Scan for the cell matching the given text and deliver its [x, y] coordinate at center. 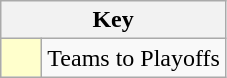
Teams to Playoffs [134, 58]
Key [114, 20]
